For the text-containing cell, return its midpoint in (X, Y) coordinate format. 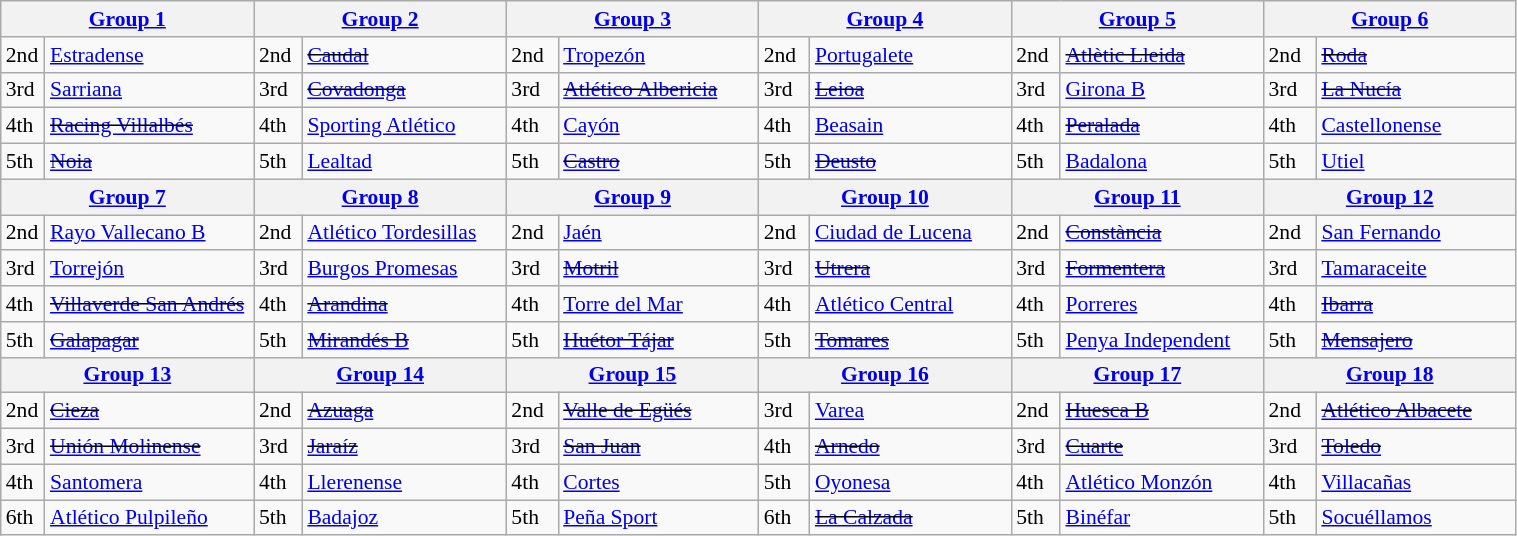
Tropezón (658, 55)
Mensajero (1416, 340)
Portugalete (910, 55)
Galapagar (150, 340)
Oyonesa (910, 482)
Peña Sport (658, 518)
Atlético Tordesillas (404, 233)
Group 15 (632, 375)
Atlético Albacete (1416, 411)
Cieza (150, 411)
Group 14 (380, 375)
Huétor Tájar (658, 340)
Utrera (910, 269)
La Calzada (910, 518)
Torrejón (150, 269)
Utiel (1416, 162)
Girona B (1162, 90)
Caudal (404, 55)
Llerenense (404, 482)
Villaverde San Andrés (150, 304)
Estradense (150, 55)
Atlético Pulpileño (150, 518)
Peralada (1162, 126)
Motril (658, 269)
Ciudad de Lucena (910, 233)
Badalona (1162, 162)
Group 2 (380, 19)
Villacañas (1416, 482)
Group 4 (885, 19)
Ibarra (1416, 304)
Beasain (910, 126)
Group 10 (885, 197)
Arandina (404, 304)
Formentera (1162, 269)
Group 13 (128, 375)
Badajoz (404, 518)
Mirandés B (404, 340)
Socuéllamos (1416, 518)
Azuaga (404, 411)
Group 18 (1390, 375)
Arnedo (910, 447)
Toledo (1416, 447)
Santomera (150, 482)
Sporting Atlético (404, 126)
Rayo Vallecano B (150, 233)
Unión Molinense (150, 447)
San Fernando (1416, 233)
Jaraíz (404, 447)
Constància (1162, 233)
Tomares (910, 340)
Noia (150, 162)
Racing Villalbés (150, 126)
Atlético Monzón (1162, 482)
Cortes (658, 482)
Huesca B (1162, 411)
Jaén (658, 233)
Group 6 (1390, 19)
Covadonga (404, 90)
Castellonense (1416, 126)
Group 12 (1390, 197)
Valle de Egüés (658, 411)
Group 17 (1137, 375)
La Nucía (1416, 90)
Roda (1416, 55)
Group 7 (128, 197)
Group 11 (1137, 197)
Torre del Mar (658, 304)
Castro (658, 162)
Cuarte (1162, 447)
Group 3 (632, 19)
San Juan (658, 447)
Group 16 (885, 375)
Atlético Central (910, 304)
Binéfar (1162, 518)
Group 5 (1137, 19)
Group 1 (128, 19)
Porreres (1162, 304)
Tamaraceite (1416, 269)
Cayón (658, 126)
Deusto (910, 162)
Atlètic Lleida (1162, 55)
Atlético Albericia (658, 90)
Sarriana (150, 90)
Burgos Promesas (404, 269)
Penya Independent (1162, 340)
Group 9 (632, 197)
Leioa (910, 90)
Lealtad (404, 162)
Group 8 (380, 197)
Varea (910, 411)
